Identify which cell holds the provided text, then report its (X, Y) central coordinate. 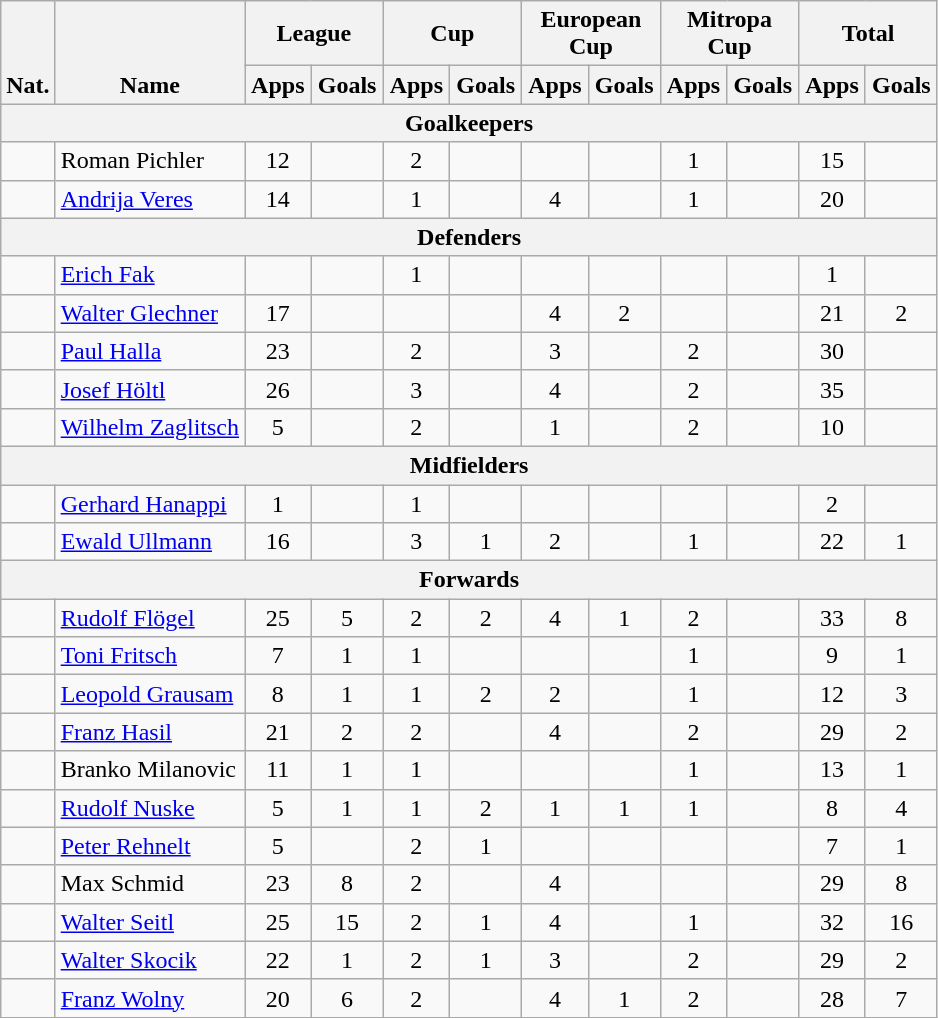
Franz Wolny (150, 998)
10 (832, 427)
Total (868, 34)
Gerhard Hanappi (150, 503)
Goalkeepers (470, 123)
14 (278, 199)
33 (832, 618)
League (314, 34)
32 (832, 922)
6 (347, 998)
Andrija Veres (150, 199)
13 (832, 770)
Roman Pichler (150, 161)
17 (278, 313)
Midfielders (470, 465)
Nat. (28, 52)
Paul Halla (150, 351)
Walter Glechner (150, 313)
11 (278, 770)
Forwards (470, 580)
Branko Milanovic (150, 770)
Toni Fritsch (150, 656)
Walter Skocik (150, 960)
European Cup (592, 34)
30 (832, 351)
Franz Hasil (150, 732)
Ewald Ullmann (150, 542)
Wilhelm Zaglitsch (150, 427)
Erich Fak (150, 275)
Walter Seitl (150, 922)
28 (832, 998)
26 (278, 389)
Rudolf Flögel (150, 618)
9 (832, 656)
Cup (452, 34)
Peter Rehnelt (150, 846)
Mitropa Cup (730, 34)
35 (832, 389)
Leopold Grausam (150, 694)
Name (150, 52)
Rudolf Nuske (150, 808)
Max Schmid (150, 884)
Josef Höltl (150, 389)
Defenders (470, 237)
